From the cell containing the given text, extract its center point as (x, y) coordinate. 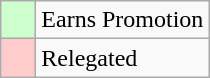
Relegated (122, 58)
Earns Promotion (122, 20)
